Identify which cell holds the provided text, then report its [x, y] central coordinate. 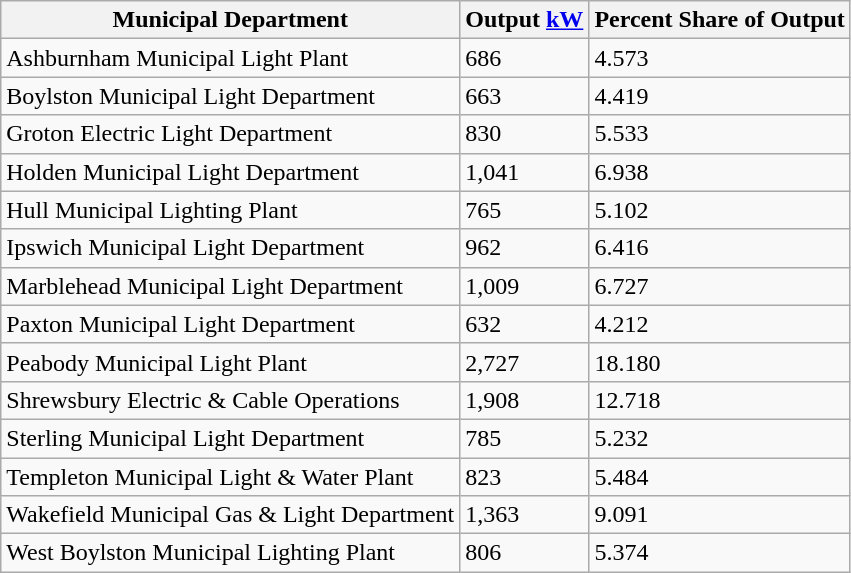
Sterling Municipal Light Department [230, 438]
1,009 [524, 286]
5.533 [720, 134]
West Boylston Municipal Lighting Plant [230, 553]
Shrewsbury Electric & Cable Operations [230, 400]
5.484 [720, 477]
Groton Electric Light Department [230, 134]
1,041 [524, 172]
5.102 [720, 210]
830 [524, 134]
806 [524, 553]
4.419 [720, 96]
18.180 [720, 362]
663 [524, 96]
4.212 [720, 324]
Peabody Municipal Light Plant [230, 362]
12.718 [720, 400]
Marblehead Municipal Light Department [230, 286]
2,727 [524, 362]
6.416 [720, 248]
632 [524, 324]
Hull Municipal Lighting Plant [230, 210]
765 [524, 210]
6.938 [720, 172]
823 [524, 477]
Templeton Municipal Light & Water Plant [230, 477]
4.573 [720, 58]
Holden Municipal Light Department [230, 172]
1,363 [524, 515]
Paxton Municipal Light Department [230, 324]
6.727 [720, 286]
Ipswich Municipal Light Department [230, 248]
Output kW [524, 20]
Municipal Department [230, 20]
5.374 [720, 553]
Boylston Municipal Light Department [230, 96]
9.091 [720, 515]
962 [524, 248]
1,908 [524, 400]
Percent Share of Output [720, 20]
Ashburnham Municipal Light Plant [230, 58]
686 [524, 58]
Wakefield Municipal Gas & Light Department [230, 515]
5.232 [720, 438]
785 [524, 438]
